Return (x, y) of the center of cell containing provided text 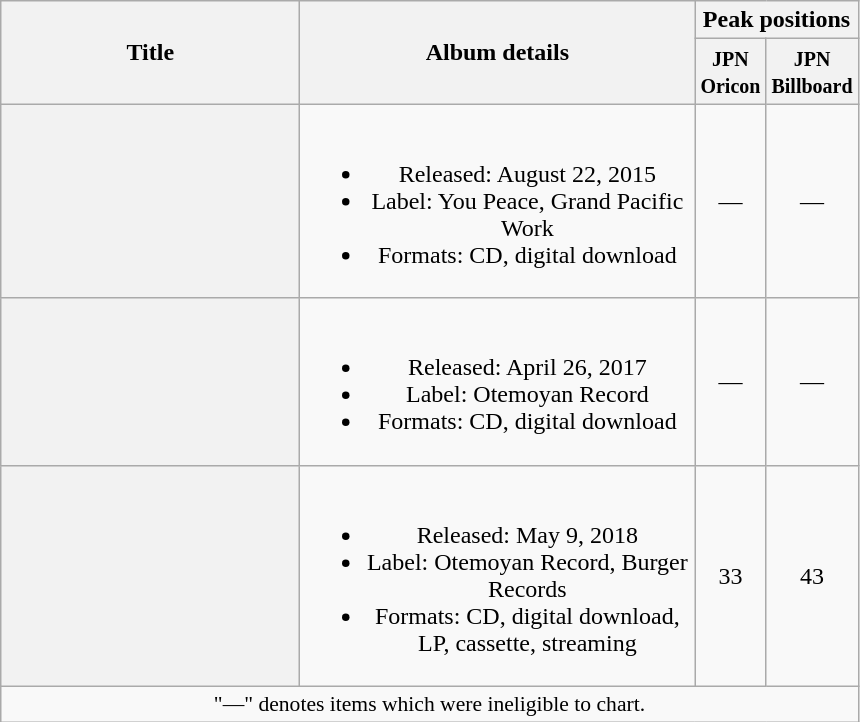
Released: April 26, 2017Label: Otemoyan RecordFormats: CD, digital download (498, 382)
Released: May 9, 2018Label: Otemoyan Record, Burger RecordsFormats: CD, digital download, LP, cassette, streaming (498, 576)
Peak positions (776, 20)
"—" denotes items which were ineligible to chart. (430, 704)
Released: August 22, 2015Label: You Peace, Grand Pacific WorkFormats: CD, digital download (498, 201)
43 (812, 576)
JPNOricon (730, 72)
33 (730, 576)
JPNBillboard (812, 72)
Album details (498, 52)
Title (150, 52)
